Scan for the cell matching the given text and deliver its (X, Y) coordinate at center. 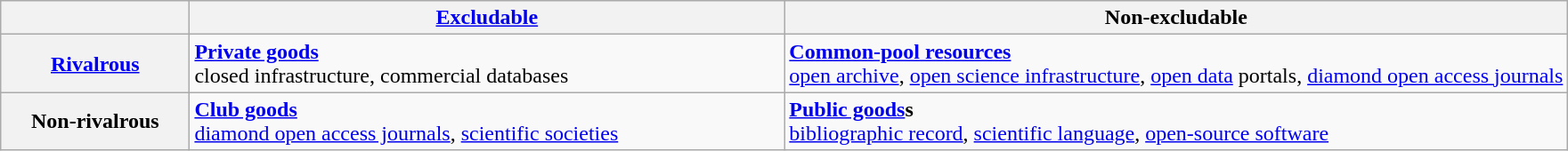
Excludable (487, 18)
Public goodssbibliographic record, scientific language, open-source software (1176, 121)
Non-excludable (1176, 18)
Non-rivalrous (95, 121)
Private goodsclosed infrastructure, commercial databases (487, 64)
Rivalrous (95, 64)
Club goodsdiamond open access journals, scientific societies (487, 121)
Common-pool resources open archive, open science infrastructure, open data portals, diamond open access journals (1176, 64)
